Extract the [X, Y] coordinate from the center of the cell holding the provided text.  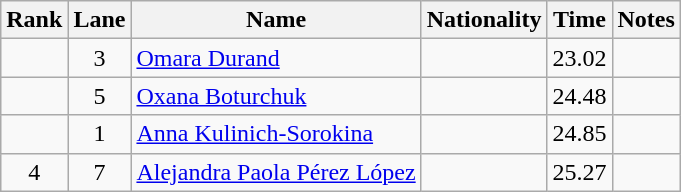
Name [276, 20]
Anna Kulinich-Sorokina [276, 134]
Omara Durand [276, 58]
24.48 [580, 96]
Time [580, 20]
Alejandra Paola Pérez López [276, 172]
24.85 [580, 134]
7 [100, 172]
5 [100, 96]
Nationality [484, 20]
Oxana Boturchuk [276, 96]
4 [34, 172]
Notes [646, 20]
Rank [34, 20]
Lane [100, 20]
1 [100, 134]
23.02 [580, 58]
3 [100, 58]
25.27 [580, 172]
